From the cell containing the given text, extract its center point as [x, y] coordinate. 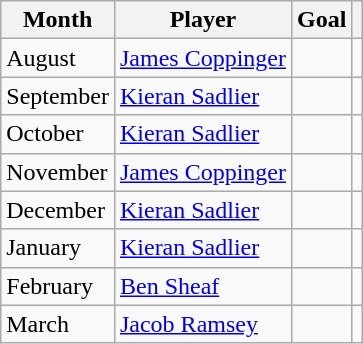
January [58, 248]
October [58, 134]
Player [202, 20]
Ben Sheaf [202, 286]
March [58, 324]
December [58, 210]
September [58, 96]
Goal [321, 20]
August [58, 58]
Month [58, 20]
November [58, 172]
Jacob Ramsey [202, 324]
February [58, 286]
